Search for the cell housing the specified text and yield its [X, Y] center coordinate. 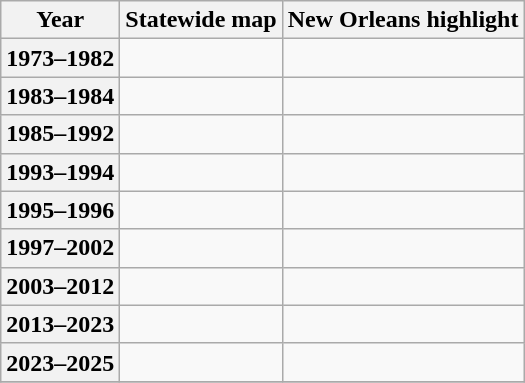
Statewide map [201, 20]
Year [60, 20]
2013–2023 [60, 324]
2023–2025 [60, 362]
1997–2002 [60, 248]
1995–1996 [60, 210]
1983–1984 [60, 96]
New Orleans highlight [403, 20]
1973–1982 [60, 58]
1993–1994 [60, 172]
1985–1992 [60, 134]
2003–2012 [60, 286]
